Pinpoint the cell where the given text exists, returning its (X, Y) midpoint coordinate. 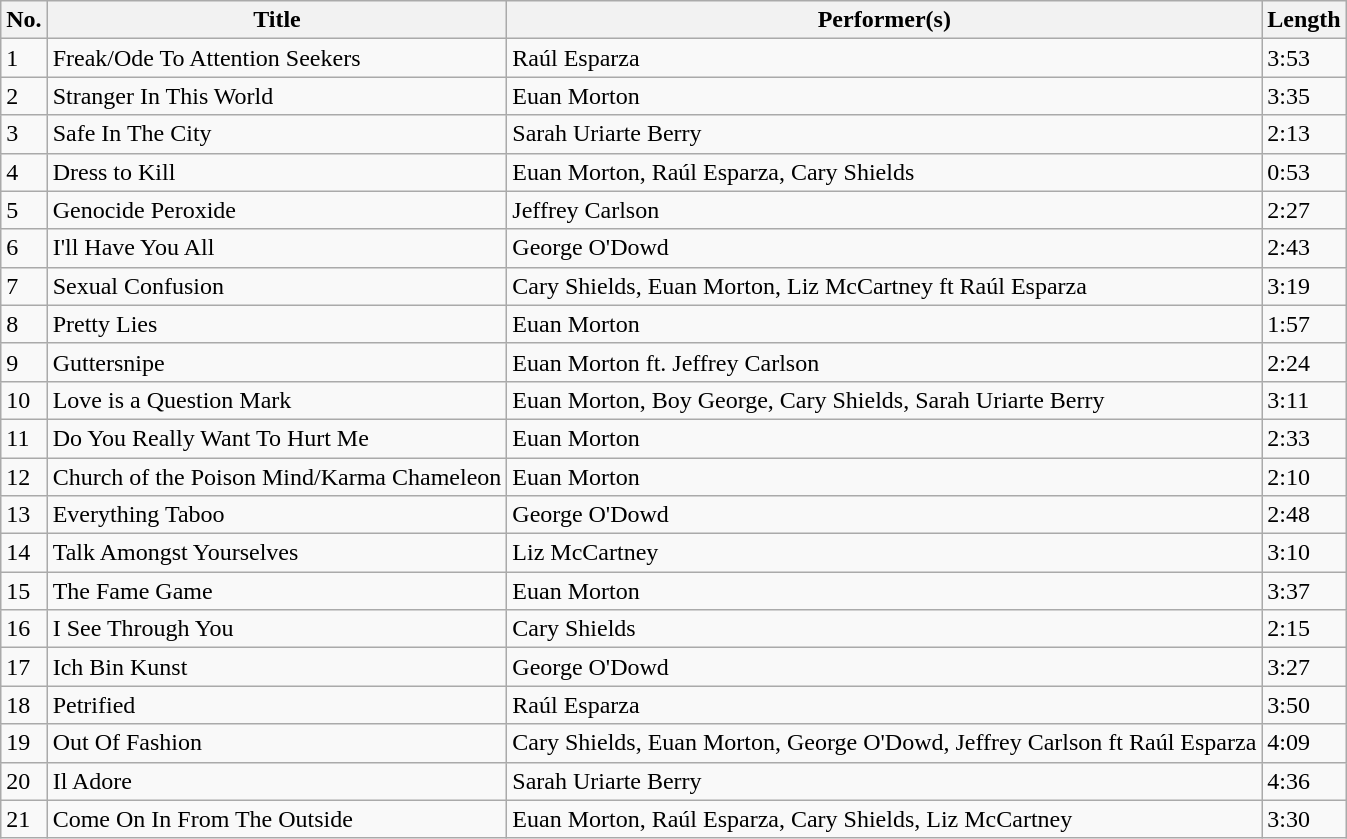
0:53 (1304, 172)
8 (24, 324)
Guttersnipe (277, 362)
12 (24, 477)
3:30 (1304, 819)
3:50 (1304, 705)
1:57 (1304, 324)
3:37 (1304, 591)
Liz McCartney (884, 553)
No. (24, 20)
2:33 (1304, 438)
Euan Morton, Raúl Esparza, Cary Shields, Liz McCartney (884, 819)
Length (1304, 20)
Talk Amongst Yourselves (277, 553)
15 (24, 591)
3:10 (1304, 553)
Il Adore (277, 781)
5 (24, 210)
Genocide Peroxide (277, 210)
16 (24, 629)
17 (24, 667)
21 (24, 819)
Jeffrey Carlson (884, 210)
9 (24, 362)
2:24 (1304, 362)
14 (24, 553)
2:27 (1304, 210)
Euan Morton ft. Jeffrey Carlson (884, 362)
2:48 (1304, 515)
7 (24, 286)
4:09 (1304, 743)
2:10 (1304, 477)
Ich Bin Kunst (277, 667)
20 (24, 781)
Sexual Confusion (277, 286)
Everything Taboo (277, 515)
19 (24, 743)
13 (24, 515)
3:35 (1304, 96)
Cary Shields, Euan Morton, George O'Dowd, Jeffrey Carlson ft Raúl Esparza (884, 743)
I'll Have You All (277, 248)
3:53 (1304, 58)
Performer(s) (884, 20)
Love is a Question Mark (277, 400)
10 (24, 400)
Title (277, 20)
Freak/Ode To Attention Seekers (277, 58)
6 (24, 248)
2 (24, 96)
3:27 (1304, 667)
Euan Morton, Boy George, Cary Shields, Sarah Uriarte Berry (884, 400)
2:15 (1304, 629)
4:36 (1304, 781)
11 (24, 438)
Out Of Fashion (277, 743)
3:11 (1304, 400)
3:19 (1304, 286)
Stranger In This World (277, 96)
2:13 (1304, 134)
Safe In The City (277, 134)
Come On In From The Outside (277, 819)
Petrified (277, 705)
Church of the Poison Mind/Karma Chameleon (277, 477)
The Fame Game (277, 591)
2:43 (1304, 248)
Cary Shields (884, 629)
3 (24, 134)
Dress to Kill (277, 172)
Euan Morton, Raúl Esparza, Cary Shields (884, 172)
Pretty Lies (277, 324)
Cary Shields, Euan Morton, Liz McCartney ft Raúl Esparza (884, 286)
18 (24, 705)
4 (24, 172)
Do You Really Want To Hurt Me (277, 438)
1 (24, 58)
I See Through You (277, 629)
